Pinpoint the cell where the given text exists, returning its [X, Y] midpoint coordinate. 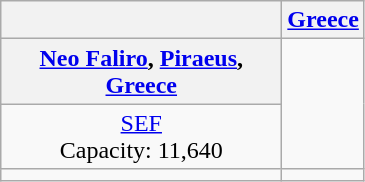
Neo Faliro, Piraeus, Greece [142, 72]
SEFCapacity: 11,640 [142, 136]
Greece [324, 20]
